Scan for the cell matching the given text and deliver its [x, y] coordinate at center. 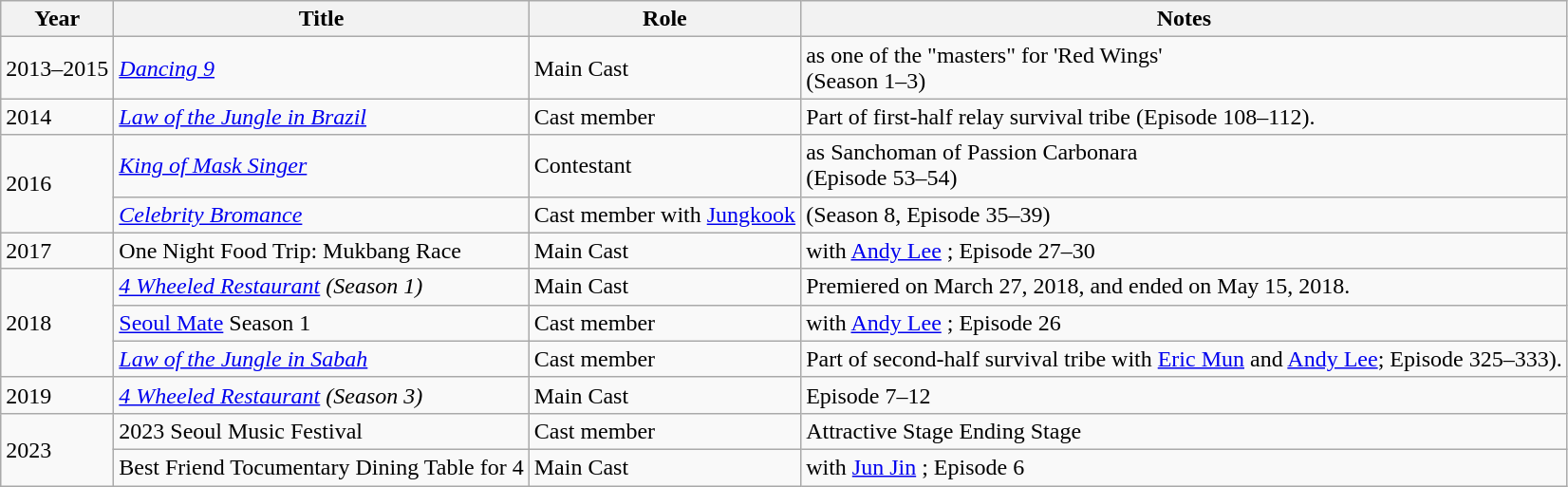
2019 [57, 395]
4 Wheeled Restaurant (Season 1) [321, 287]
as Sanchoman of Passion Carbonara(Episode 53–54) [1185, 165]
Law of the Jungle in Brazil [321, 117]
Contestant [664, 165]
Attractive Stage Ending Stage [1185, 431]
2023 Seoul Music Festival [321, 431]
(Season 8, Episode 35–39) [1185, 215]
Year [57, 19]
as one of the "masters" for 'Red Wings'(Season 1–3) [1185, 68]
Celebrity Bromance [321, 215]
Part of second-half survival tribe with Eric Mun and Andy Lee; Episode 325–333). [1185, 359]
2016 [57, 184]
Episode 7–12 [1185, 395]
Role [664, 19]
Seoul Mate Season 1 [321, 323]
2014 [57, 117]
Notes [1185, 19]
2023 [57, 449]
Cast member with Jungkook [664, 215]
One Night Food Trip: Mukbang Race [321, 251]
with Jun Jin ; Episode 6 [1185, 467]
Title [321, 19]
with Andy Lee ; Episode 27–30 [1185, 251]
2017 [57, 251]
Dancing 9 [321, 68]
Law of the Jungle in Sabah [321, 359]
2018 [57, 323]
4 Wheeled Restaurant (Season 3) [321, 395]
with Andy Lee ; Episode 26 [1185, 323]
Premiered on March 27, 2018, and ended on May 15, 2018. [1185, 287]
King of Mask Singer [321, 165]
Part of first-half relay survival tribe (Episode 108–112). [1185, 117]
2013–2015 [57, 68]
Best Friend Tocumentary Dining Table for 4 [321, 467]
